From the cell containing the given text, extract its center point as (X, Y) coordinate. 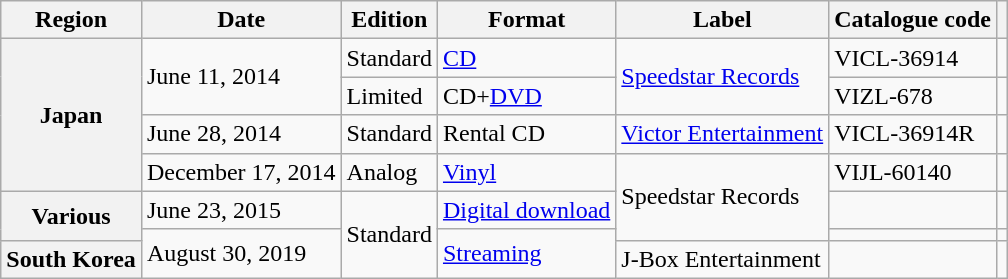
Victor Entertainment (722, 134)
June 28, 2014 (241, 134)
Limited (389, 96)
J-Box Entertainment (722, 259)
South Korea (72, 259)
Region (72, 20)
December 17, 2014 (241, 172)
August 30, 2019 (241, 254)
June 11, 2014 (241, 77)
Rental CD (526, 134)
VICL-36914 (913, 58)
Label (722, 20)
Date (241, 20)
Edition (389, 20)
CD (526, 58)
CD+DVD (526, 96)
Japan (72, 115)
VIZL-678 (913, 96)
Digital download (526, 210)
Various (72, 216)
Format (526, 20)
VIJL-60140 (913, 172)
June 23, 2015 (241, 210)
Vinyl (526, 172)
Analog (389, 172)
VICL-36914R (913, 134)
Catalogue code (913, 20)
Streaming (526, 254)
